Detect which cell encompasses the target text, then output its [x, y] center coordinate. 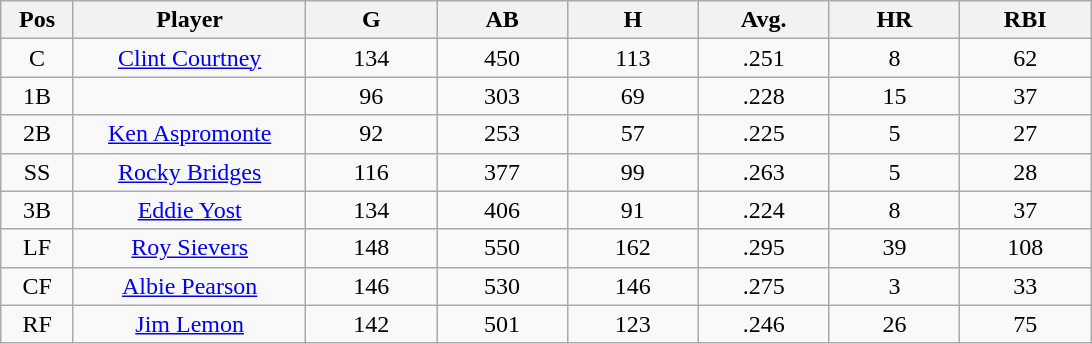
57 [632, 134]
.251 [764, 58]
92 [372, 134]
33 [1026, 286]
530 [502, 286]
Avg. [764, 20]
HR [894, 20]
Roy Sievers [189, 248]
123 [632, 324]
Rocky Bridges [189, 172]
116 [372, 172]
.263 [764, 172]
2B [38, 134]
Albie Pearson [189, 286]
RF [38, 324]
H [632, 20]
91 [632, 210]
69 [632, 96]
.246 [764, 324]
LF [38, 248]
108 [1026, 248]
75 [1026, 324]
1B [38, 96]
142 [372, 324]
Eddie Yost [189, 210]
CF [38, 286]
G [372, 20]
377 [502, 172]
27 [1026, 134]
550 [502, 248]
406 [502, 210]
26 [894, 324]
501 [502, 324]
.225 [764, 134]
39 [894, 248]
99 [632, 172]
3B [38, 210]
62 [1026, 58]
.295 [764, 248]
450 [502, 58]
162 [632, 248]
Clint Courtney [189, 58]
.224 [764, 210]
SS [38, 172]
148 [372, 248]
96 [372, 96]
RBI [1026, 20]
3 [894, 286]
C [38, 58]
AB [502, 20]
28 [1026, 172]
Jim Lemon [189, 324]
Pos [38, 20]
Ken Aspromonte [189, 134]
113 [632, 58]
15 [894, 96]
253 [502, 134]
.228 [764, 96]
.275 [764, 286]
Player [189, 20]
303 [502, 96]
